Pinpoint the cell where the given text exists, returning its (x, y) midpoint coordinate. 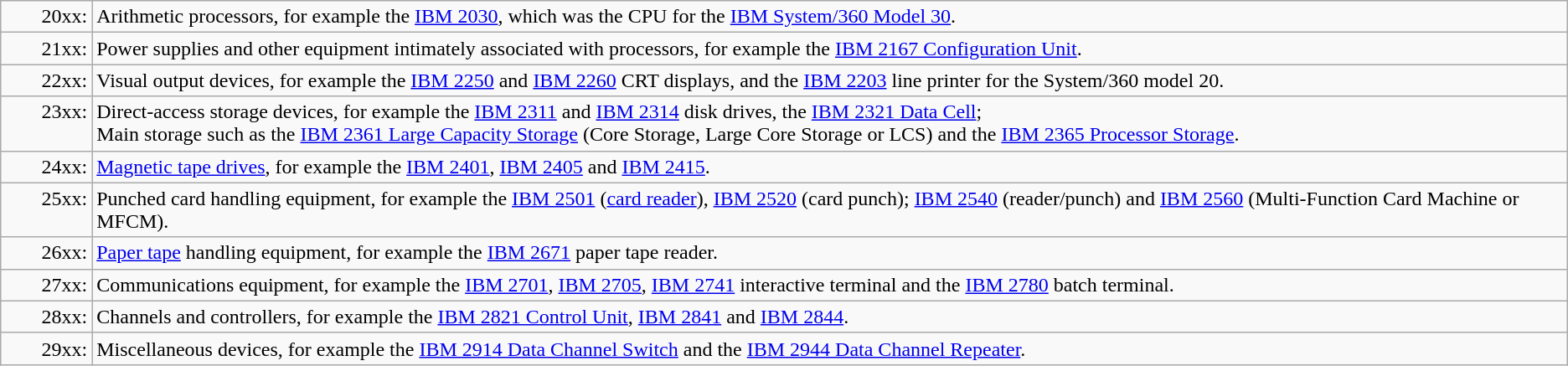
Miscellaneous devices, for example the IBM 2914 Data Channel Switch and the IBM 2944 Data Channel Repeater. (830, 348)
28xx: (47, 317)
26xx: (47, 253)
Visual output devices, for example the IBM 2250 and IBM 2260 CRT displays, and the IBM 2203 line printer for the System/360 model 20. (830, 80)
24xx: (47, 167)
22xx: (47, 80)
Paper tape handling equipment, for example the IBM 2671 paper tape reader. (830, 253)
29xx: (47, 348)
25xx: (47, 209)
Communications equipment, for example the IBM 2701, IBM 2705, IBM 2741 interactive terminal and the IBM 2780 batch terminal. (830, 285)
Arithmetic processors, for example the IBM 2030, which was the CPU for the IBM System/360 Model 30. (830, 17)
23xx: (47, 124)
Channels and controllers, for example the IBM 2821 Control Unit, IBM 2841 and IBM 2844. (830, 317)
27xx: (47, 285)
Magnetic tape drives, for example the IBM 2401, IBM 2405 and IBM 2415. (830, 167)
Power supplies and other equipment intimately associated with processors, for example the IBM 2167 Configuration Unit. (830, 49)
20xx: (47, 17)
21xx: (47, 49)
